Capture the cell that displays the provided text and extract its (x, y) central coordinate. 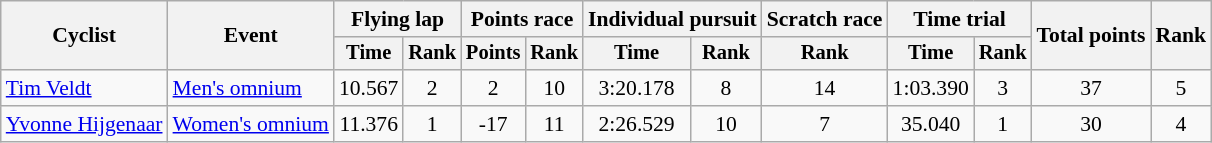
Tim Veldt (84, 88)
Cyclist (84, 36)
8 (726, 88)
35.040 (931, 124)
Individual pursuit (672, 19)
11 (554, 124)
Points (493, 54)
Flying lap (398, 19)
11.376 (368, 124)
4 (1182, 124)
37 (1090, 88)
1:03.390 (931, 88)
7 (825, 124)
30 (1090, 124)
Points race (522, 19)
14 (825, 88)
5 (1182, 88)
Time trial (960, 19)
Scratch race (825, 19)
Men's omnium (251, 88)
Women's omnium (251, 124)
3 (1003, 88)
Total points (1090, 36)
10.567 (368, 88)
3:20.178 (636, 88)
Yvonne Hijgenaar (84, 124)
-17 (493, 124)
2:26.529 (636, 124)
Event (251, 36)
